Locate the cell with the specified text and output its [X, Y] center coordinate. 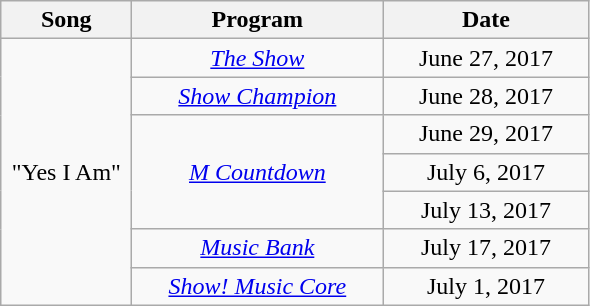
July 17, 2017 [486, 248]
Date [486, 20]
June 28, 2017 [486, 96]
June 29, 2017 [486, 134]
Program [258, 20]
The Show [258, 58]
Show! Music Core [258, 286]
July 6, 2017 [486, 172]
July 13, 2017 [486, 210]
M Countdown [258, 172]
Song [66, 20]
July 1, 2017 [486, 286]
Show Champion [258, 96]
Music Bank [258, 248]
June 27, 2017 [486, 58]
"Yes I Am" [66, 172]
